For the text-containing cell, return its midpoint in (x, y) coordinate format. 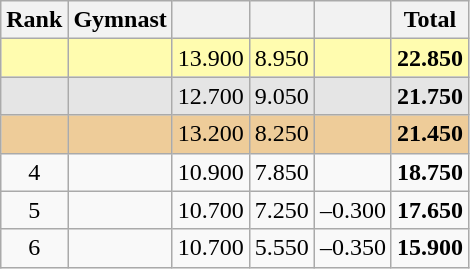
–0.350 (352, 248)
8.250 (282, 134)
21.750 (430, 96)
5.550 (282, 248)
5 (34, 210)
7.250 (282, 210)
10.900 (210, 172)
Gymnast (120, 20)
7.850 (282, 172)
13.200 (210, 134)
9.050 (282, 96)
Rank (34, 20)
22.850 (430, 58)
–0.300 (352, 210)
21.450 (430, 134)
4 (34, 172)
13.900 (210, 58)
15.900 (430, 248)
12.700 (210, 96)
6 (34, 248)
17.650 (430, 210)
18.750 (430, 172)
Total (430, 20)
8.950 (282, 58)
